Determine the [x, y] coordinate at the center of the cell enclosing the given text.  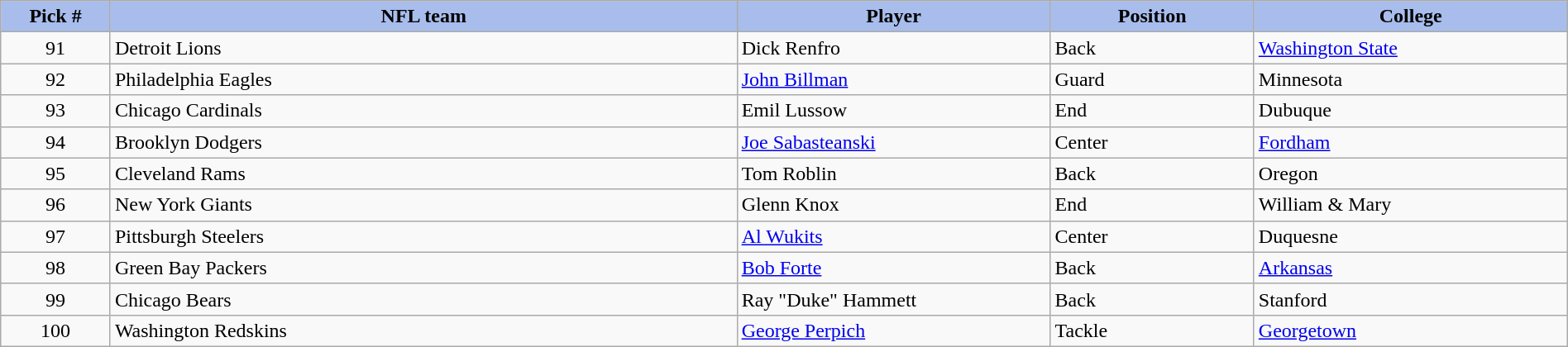
Oregon [1411, 173]
Ray "Duke" Hammett [893, 299]
96 [56, 205]
Chicago Cardinals [423, 111]
Duquesne [1411, 236]
Pittsburgh Steelers [423, 236]
Dick Renfro [893, 48]
Glenn Knox [893, 205]
Joe Sabasteanski [893, 142]
Washington State [1411, 48]
John Billman [893, 79]
Guard [1152, 79]
NFL team [423, 17]
95 [56, 173]
93 [56, 111]
Green Bay Packers [423, 268]
Arkansas [1411, 268]
Washington Redskins [423, 330]
Dubuque [1411, 111]
Tackle [1152, 330]
Position [1152, 17]
William & Mary [1411, 205]
New York Giants [423, 205]
Emil Lussow [893, 111]
Minnesota [1411, 79]
92 [56, 79]
Brooklyn Dodgers [423, 142]
Bob Forte [893, 268]
Tom Roblin [893, 173]
Player [893, 17]
Stanford [1411, 299]
98 [56, 268]
Fordham [1411, 142]
Pick # [56, 17]
94 [56, 142]
Al Wukits [893, 236]
George Perpich [893, 330]
97 [56, 236]
Georgetown [1411, 330]
100 [56, 330]
91 [56, 48]
Detroit Lions [423, 48]
Philadelphia Eagles [423, 79]
College [1411, 17]
Chicago Bears [423, 299]
99 [56, 299]
Cleveland Rams [423, 173]
